For the text-containing cell, return its midpoint in (X, Y) coordinate format. 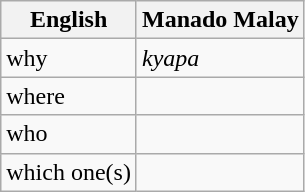
where (69, 96)
who (69, 134)
English (69, 20)
which one(s) (69, 172)
Manado Malay (220, 20)
kyapa (220, 58)
why (69, 58)
